Output the (x, y) coordinate of the center of the cell containing the given text.  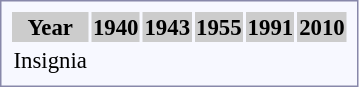
1955 (220, 27)
1943 (168, 27)
2010 (322, 27)
Insignia (50, 60)
Year (50, 27)
1940 (116, 27)
1991 (270, 27)
